For the text-containing cell, return its midpoint in (x, y) coordinate format. 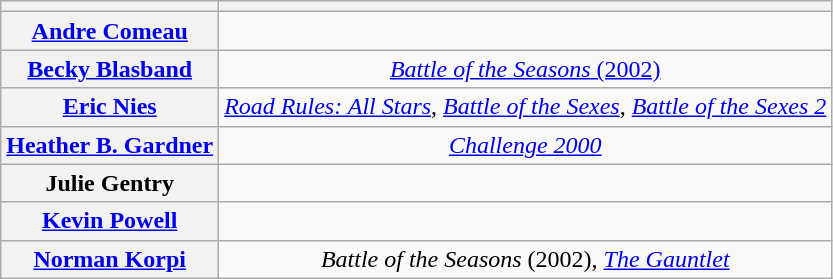
Battle of the Seasons (2002), The Gauntlet (526, 259)
Road Rules: All Stars, Battle of the Sexes, Battle of the Sexes 2 (526, 107)
Heather B. Gardner (110, 145)
Eric Nies (110, 107)
Challenge 2000 (526, 145)
Battle of the Seasons (2002) (526, 69)
Norman Korpi (110, 259)
Kevin Powell (110, 221)
Andre Comeau (110, 31)
Julie Gentry (110, 183)
Becky Blasband (110, 69)
